Capture the cell that displays the provided text and extract its (x, y) central coordinate. 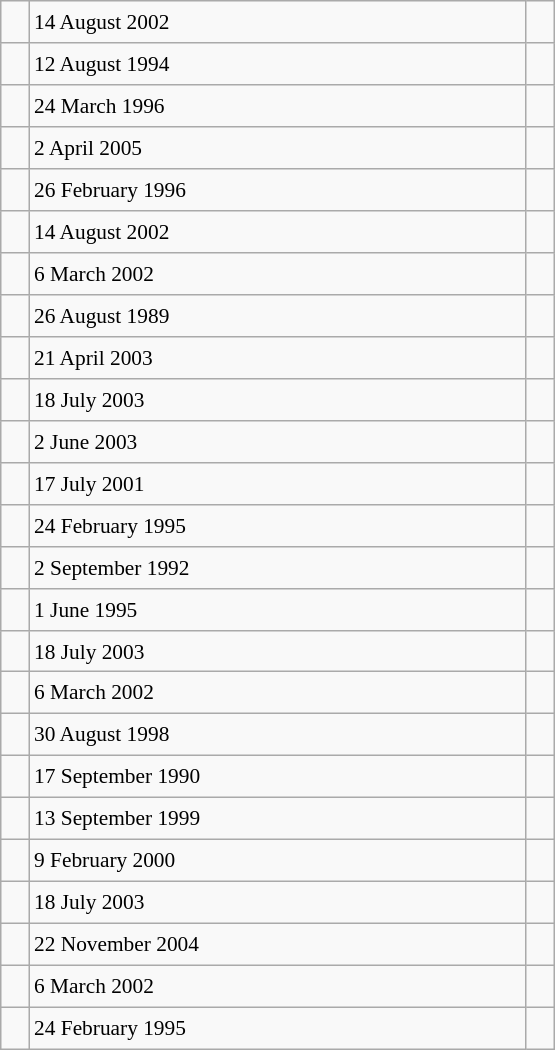
12 August 1994 (278, 64)
2 April 2005 (278, 148)
21 April 2003 (278, 358)
13 September 1999 (278, 819)
2 September 1992 (278, 567)
1 June 1995 (278, 609)
26 August 1989 (278, 316)
17 July 2001 (278, 483)
24 March 1996 (278, 106)
17 September 1990 (278, 777)
22 November 2004 (278, 945)
9 February 2000 (278, 861)
30 August 1998 (278, 735)
2 June 2003 (278, 441)
26 February 1996 (278, 190)
